Provide the (X, Y) coordinate of the cell's center where the given text is located.  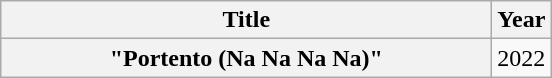
"Portento (Na Na Na Na)" (246, 58)
2022 (522, 58)
Title (246, 20)
Year (522, 20)
